Pinpoint the cell where the given text exists, returning its [x, y] midpoint coordinate. 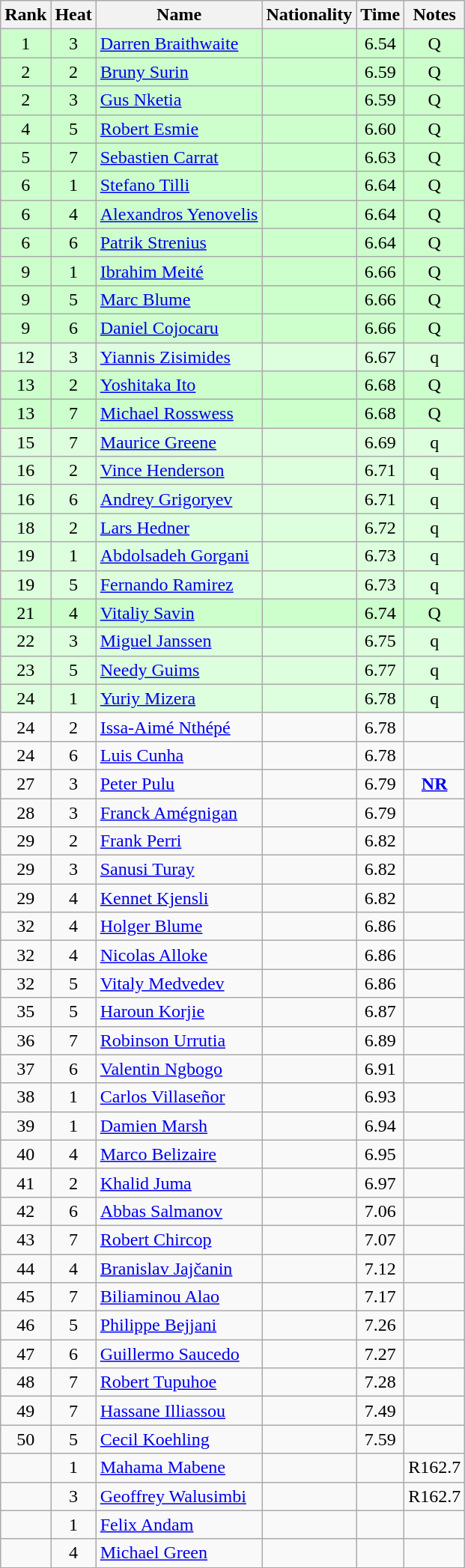
6.63 [380, 157]
35 [25, 1012]
Time [380, 15]
Patrik Strenius [179, 242]
41 [25, 1183]
39 [25, 1126]
Yuriy Mizera [179, 698]
Felix Andam [179, 1525]
Heat [73, 15]
44 [25, 1269]
6.87 [380, 1012]
Robert Tupuhoe [179, 1382]
36 [25, 1040]
Rank [25, 15]
Name [179, 15]
6.97 [380, 1183]
Yiannis Zisimides [179, 357]
Carlos Villaseñor [179, 1097]
Luis Cunha [179, 755]
Marco Belizaire [179, 1154]
Bruny Surin [179, 72]
28 [25, 812]
7.49 [380, 1411]
Vitaliy Savin [179, 613]
6.93 [380, 1097]
12 [25, 357]
Haroun Korjie [179, 1012]
6.95 [380, 1154]
49 [25, 1411]
7.59 [380, 1439]
Gus Nketia [179, 100]
27 [25, 784]
7.06 [380, 1211]
Khalid Juma [179, 1183]
Sebastien Carrat [179, 157]
Mahama Mabene [179, 1468]
Maurice Greene [179, 442]
Stefano Tilli [179, 186]
37 [25, 1069]
Robinson Urrutia [179, 1040]
Nicolas Alloke [179, 955]
50 [25, 1439]
Biliaminou Alao [179, 1297]
Nationality [309, 15]
Cecil Koehling [179, 1439]
6.69 [380, 442]
Holger Blume [179, 927]
21 [25, 613]
Alexandros Yenovelis [179, 214]
6.75 [380, 641]
Daniel Cojocaru [179, 328]
NR [434, 784]
Abbas Salmanov [179, 1211]
Michael Rosswess [179, 414]
48 [25, 1382]
Robert Chircop [179, 1239]
6.67 [380, 357]
Marc Blume [179, 299]
7.12 [380, 1269]
43 [25, 1239]
6.91 [380, 1069]
23 [25, 670]
Kennet Kjensli [179, 898]
Hassane Illiassou [179, 1411]
Geoffrey Walusimbi [179, 1496]
Franck Amégnigan [179, 812]
Darren Braithwaite [179, 43]
7.28 [380, 1382]
40 [25, 1154]
Vince Henderson [179, 471]
Michael Green [179, 1553]
6.60 [380, 129]
7.26 [380, 1326]
42 [25, 1211]
Miguel Janssen [179, 641]
Ibrahim Meité [179, 271]
15 [25, 442]
6.89 [380, 1040]
38 [25, 1097]
Philippe Bejjani [179, 1326]
Peter Pulu [179, 784]
Andrey Grigoryev [179, 499]
45 [25, 1297]
7.27 [380, 1354]
Sanusi Turay [179, 870]
7.17 [380, 1297]
Frank Perri [179, 841]
6.54 [380, 43]
6.74 [380, 613]
6.72 [380, 528]
18 [25, 528]
Fernando Ramirez [179, 585]
22 [25, 641]
Vitaly Medvedev [179, 983]
47 [25, 1354]
Issa-Aimé Nthépé [179, 727]
Robert Esmie [179, 129]
6.94 [380, 1126]
Valentin Ngbogo [179, 1069]
Lars Hedner [179, 528]
Abdolsadeh Gorgani [179, 556]
Needy Guims [179, 670]
Damien Marsh [179, 1126]
Notes [434, 15]
Branislav Jajčanin [179, 1269]
7.07 [380, 1239]
6.77 [380, 670]
Guillermo Saucedo [179, 1354]
46 [25, 1326]
Yoshitaka Ito [179, 385]
